Extract the [X, Y] coordinate from the center of the cell holding the provided text.  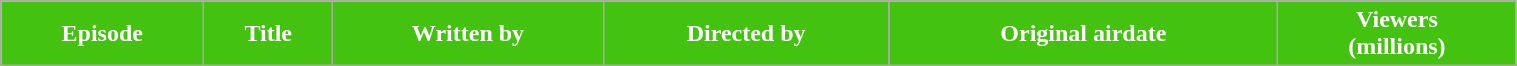
Title [268, 34]
Directed by [746, 34]
Episode [102, 34]
Original airdate [1084, 34]
Written by [468, 34]
Viewers(millions) [1397, 34]
